Extract the [X, Y] coordinate from the center of the cell holding the provided text.  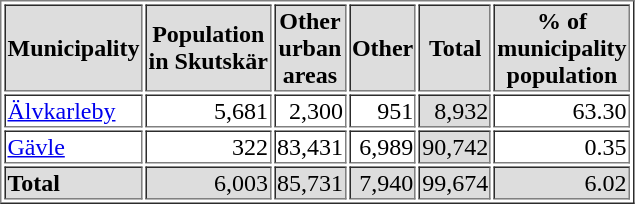
7,940 [382, 182]
5,681 [208, 110]
951 [382, 110]
Otherurbanareas [310, 48]
99,674 [455, 182]
2,300 [310, 110]
Älvkarleby [73, 110]
83,431 [310, 146]
Gävle [73, 146]
Populationin Skutskär [208, 48]
Other [382, 48]
% ofmunicipalitypopulation [562, 48]
85,731 [310, 182]
6.02 [562, 182]
0.35 [562, 146]
90,742 [455, 146]
6,989 [382, 146]
Municipality [73, 48]
322 [208, 146]
63.30 [562, 110]
8,932 [455, 110]
6,003 [208, 182]
